Capture the cell that displays the provided text and extract its (X, Y) central coordinate. 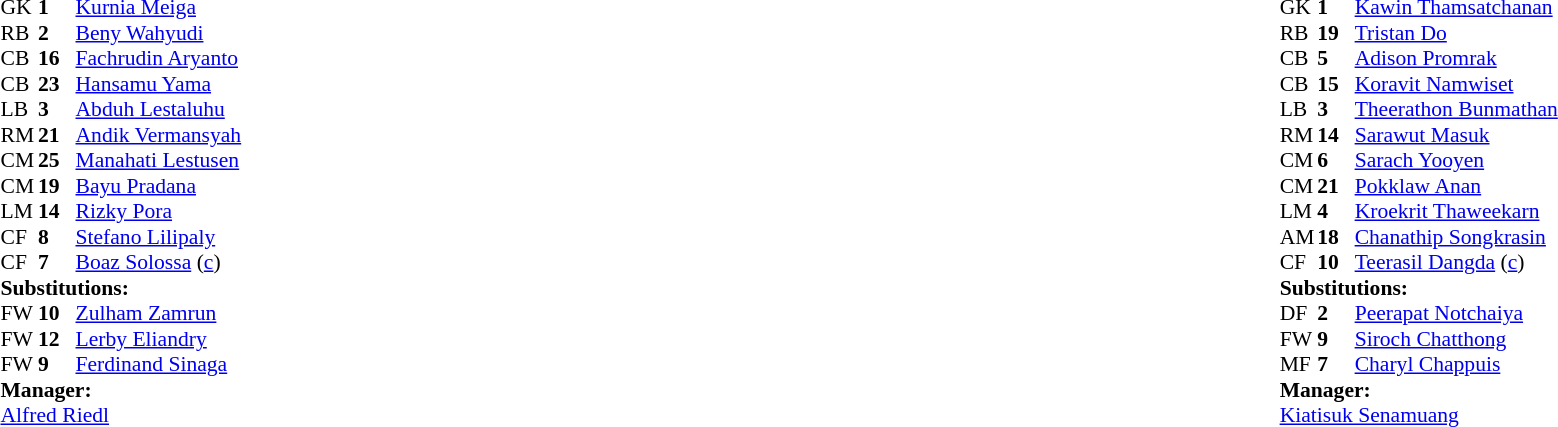
Siroch Chatthong (1456, 339)
Charyl Chappuis (1456, 365)
Teerasil Dangda (c) (1456, 263)
Hansamu Yama (159, 84)
6 (1336, 161)
23 (57, 84)
Peerapat Notchaiya (1456, 313)
Adison Promrak (1456, 59)
Sarawut Masuk (1456, 135)
5 (1336, 59)
25 (57, 161)
Ferdinand Sinaga (159, 365)
Kroekrit Thaweekarn (1456, 211)
Zulham Zamrun (159, 313)
Pokklaw Anan (1456, 186)
Bayu Pradana (159, 186)
Theerathon Bunmathan (1456, 109)
Manahati Lestusen (159, 161)
Fachrudin Aryanto (159, 59)
16 (57, 59)
Stefano Lilipaly (159, 237)
DF (1299, 313)
Andik Vermansyah (159, 135)
4 (1336, 211)
Rizky Pora (159, 211)
Sarach Yooyen (1456, 161)
18 (1336, 237)
Lerby Eliandry (159, 339)
Abduh Lestaluhu (159, 109)
15 (1336, 84)
AM (1299, 237)
8 (57, 237)
Boaz Solossa (c) (159, 263)
MF (1299, 365)
Koravit Namwiset (1456, 84)
12 (57, 339)
Beny Wahyudi (159, 33)
Chanathip Songkrasin (1456, 237)
Tristan Do (1456, 33)
